Output the (x, y) coordinate of the center of the cell containing the given text.  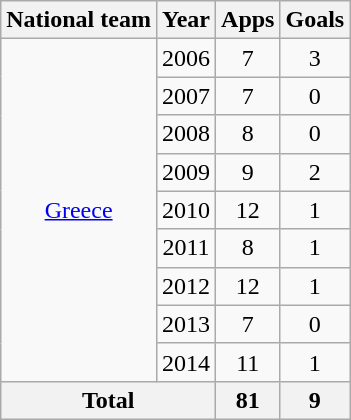
2008 (186, 134)
3 (315, 58)
National team (79, 20)
2007 (186, 96)
2011 (186, 248)
2009 (186, 172)
Total (108, 400)
11 (248, 362)
2013 (186, 324)
Greece (79, 210)
2006 (186, 58)
2010 (186, 210)
2 (315, 172)
2012 (186, 286)
Year (186, 20)
2014 (186, 362)
81 (248, 400)
Goals (315, 20)
Apps (248, 20)
